For the text-containing cell, return its midpoint in [x, y] coordinate format. 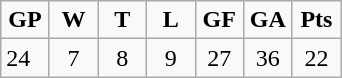
Pts [316, 20]
T [122, 20]
22 [316, 58]
9 [170, 58]
7 [74, 58]
24 [26, 58]
GA [268, 20]
8 [122, 58]
W [74, 20]
36 [268, 58]
L [170, 20]
GP [26, 20]
27 [220, 58]
GF [220, 20]
